Return [x, y] of the center of cell containing provided text 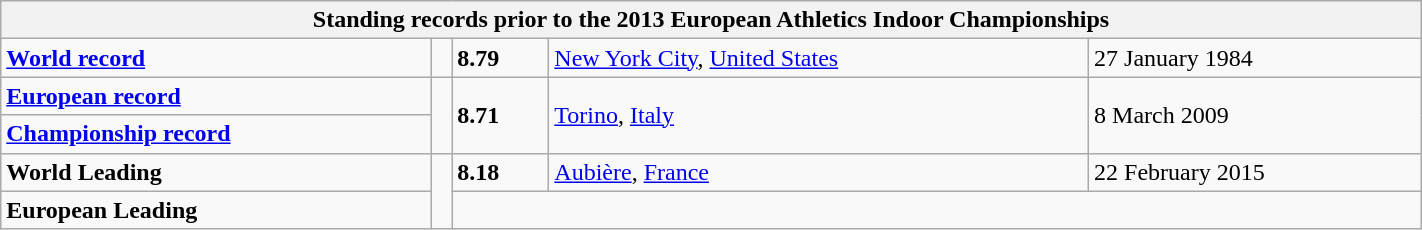
New York City, United States [819, 58]
8.79 [500, 58]
World Leading [216, 172]
22 February 2015 [1256, 172]
Standing records prior to the 2013 European Athletics Indoor Championships [711, 20]
European record [216, 96]
Aubière, France [819, 172]
World record [216, 58]
Championship record [216, 134]
8.71 [500, 115]
8.18 [500, 172]
27 January 1984 [1256, 58]
European Leading [216, 210]
Torino, Italy [819, 115]
8 March 2009 [1256, 115]
